From the cell containing the given text, extract its center point as [x, y] coordinate. 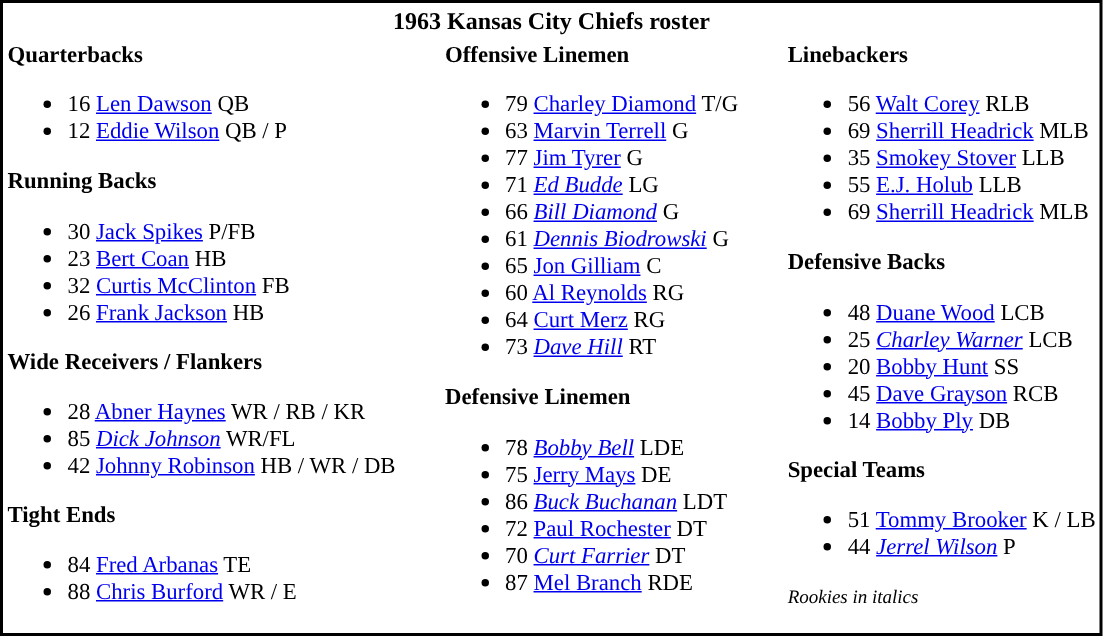
1963 Kansas City Chiefs roster [552, 21]
